Locate the cell with the specified text and output its (X, Y) center coordinate. 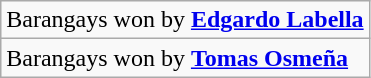
Barangays won by Edgardo Labella (185, 20)
Barangays won by Tomas Osmeña (185, 58)
